Detect which cell encompasses the target text, then output its [x, y] center coordinate. 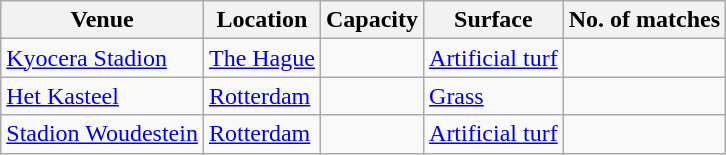
Surface [494, 20]
Grass [494, 96]
Capacity [372, 20]
The Hague [262, 58]
Location [262, 20]
Stadion Woudestein [102, 134]
No. of matches [644, 20]
Kyocera Stadion [102, 58]
Venue [102, 20]
Het Kasteel [102, 96]
